Locate the cell with the specified text and output its (x, y) center coordinate. 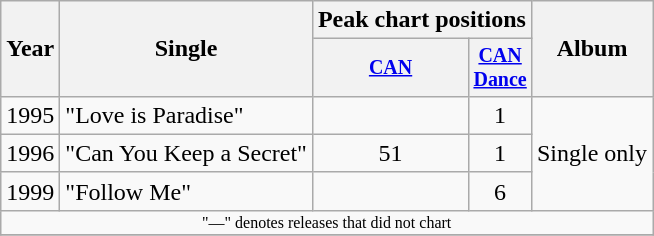
"Follow Me" (186, 191)
51 (390, 153)
1999 (30, 191)
CAN (390, 68)
Album (592, 49)
Single (186, 49)
CANDance (500, 68)
Year (30, 49)
"—" denotes releases that did not chart (327, 222)
"Love is Paradise" (186, 115)
Single only (592, 153)
Peak chart positions (422, 20)
"Can You Keep a Secret" (186, 153)
1995 (30, 115)
1996 (30, 153)
6 (500, 191)
